Scan for the cell matching the given text and deliver its (X, Y) coordinate at center. 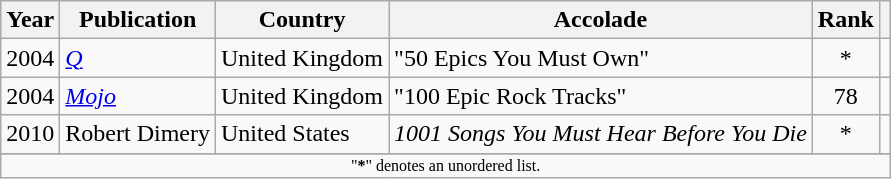
2010 (30, 134)
1001 Songs You Must Hear Before You Die (601, 134)
"*" denotes an unordered list. (446, 165)
"100 Epic Rock Tracks" (601, 96)
United States (302, 134)
Robert Dimery (138, 134)
Accolade (601, 20)
Rank (846, 20)
78 (846, 96)
Q (138, 58)
Mojo (138, 96)
"50 Epics You Must Own" (601, 58)
Country (302, 20)
Year (30, 20)
Publication (138, 20)
